For the text-containing cell, return its midpoint in (X, Y) coordinate format. 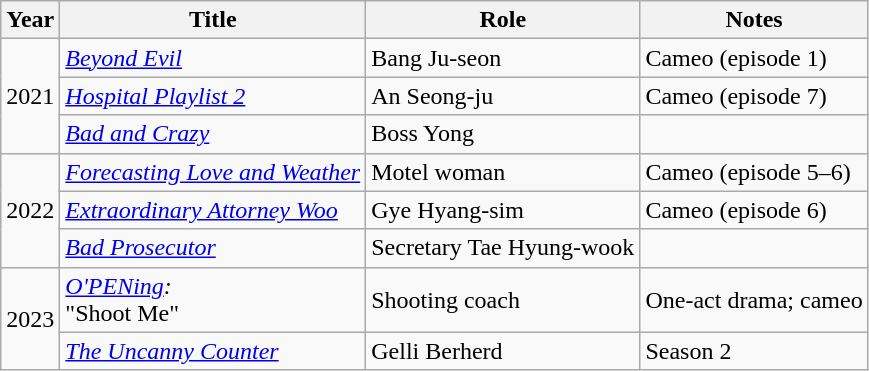
Season 2 (754, 351)
Role (503, 20)
Cameo (episode 6) (754, 210)
2023 (30, 318)
Bang Ju-seon (503, 58)
Gelli Berherd (503, 351)
Extraordinary Attorney Woo (213, 210)
Boss Yong (503, 134)
Forecasting Love and Weather (213, 172)
Shooting coach (503, 300)
The Uncanny Counter (213, 351)
2022 (30, 210)
Secretary Tae Hyung-wook (503, 248)
An Seong-ju (503, 96)
Year (30, 20)
Title (213, 20)
2021 (30, 96)
Cameo (episode 7) (754, 96)
Gye Hyang-sim (503, 210)
Bad Prosecutor (213, 248)
O'PENing:"Shoot Me" (213, 300)
Notes (754, 20)
Hospital Playlist 2 (213, 96)
Bad and Crazy (213, 134)
Motel woman (503, 172)
Cameo (episode 1) (754, 58)
Beyond Evil (213, 58)
One-act drama; cameo (754, 300)
Cameo (episode 5–6) (754, 172)
